Find where the given text appears and provide that cell's center as (X, Y) coordinate. 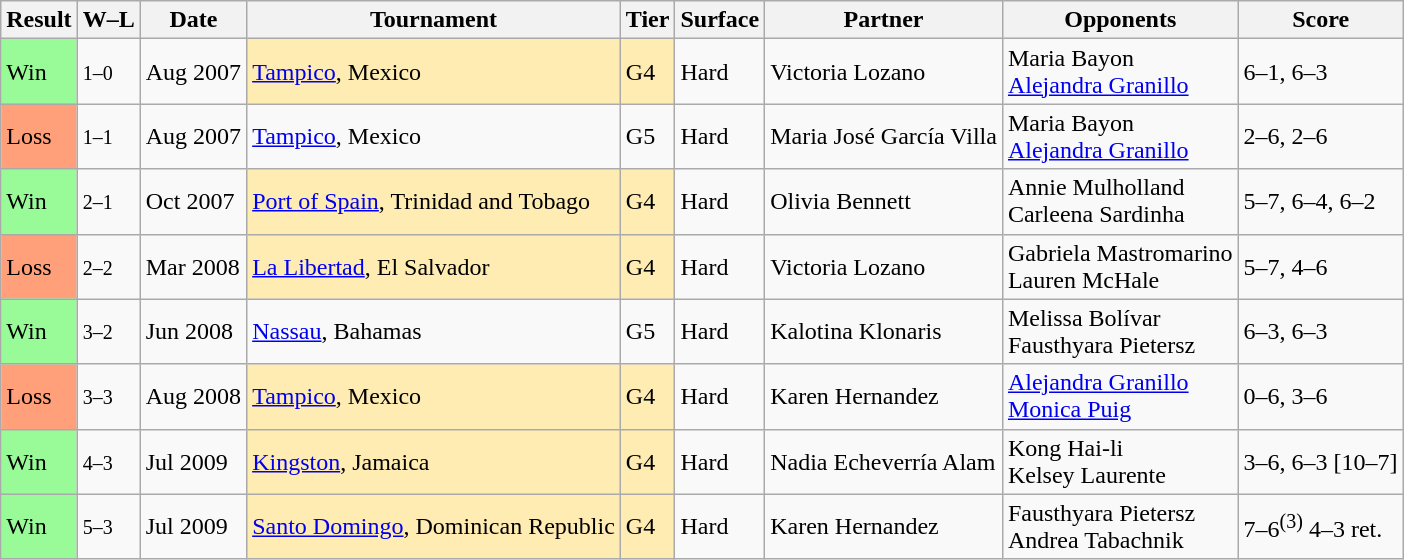
Result (39, 20)
Partner (884, 20)
7–6(3) 4–3 ret. (1320, 526)
2–1 (108, 202)
Santo Domingo, Dominican Republic (434, 526)
3–3 (108, 396)
Kalotina Klonaris (884, 332)
Kong Hai-li Kelsey Laurente (1120, 462)
Nassau, Bahamas (434, 332)
W–L (108, 20)
Aug 2008 (193, 396)
6–3, 6–3 (1320, 332)
0–6, 3–6 (1320, 396)
2–6, 2–6 (1320, 136)
5–7, 4–6 (1320, 266)
Mar 2008 (193, 266)
Kingston, Jamaica (434, 462)
Tier (648, 20)
1–0 (108, 72)
Nadia Echeverría Alam (884, 462)
Date (193, 20)
Maria José García Villa (884, 136)
Melissa Bolívar Fausthyara Pietersz (1120, 332)
Jun 2008 (193, 332)
Surface (720, 20)
3–6, 6–3 [10–7] (1320, 462)
4–3 (108, 462)
2–2 (108, 266)
3–2 (108, 332)
1–1 (108, 136)
Annie Mulholland Carleena Sardinha (1120, 202)
5–7, 6–4, 6–2 (1320, 202)
6–1, 6–3 (1320, 72)
Oct 2007 (193, 202)
La Libertad, El Salvador (434, 266)
Gabriela Mastromarino Lauren McHale (1120, 266)
Alejandra Granillo Monica Puig (1120, 396)
Opponents (1120, 20)
Score (1320, 20)
Port of Spain, Trinidad and Tobago (434, 202)
5–3 (108, 526)
Tournament (434, 20)
Fausthyara Pietersz Andrea Tabachnik (1120, 526)
Olivia Bennett (884, 202)
